From the cell containing the given text, extract its center point as (x, y) coordinate. 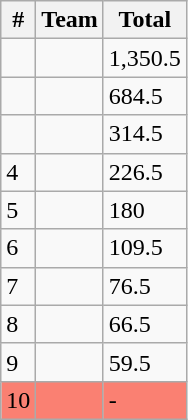
4 (18, 172)
226.5 (144, 172)
6 (18, 248)
59.5 (144, 362)
66.5 (144, 324)
8 (18, 324)
76.5 (144, 286)
Total (144, 20)
109.5 (144, 248)
# (18, 20)
180 (144, 210)
684.5 (144, 96)
1,350.5 (144, 58)
Team (70, 20)
9 (18, 362)
10 (18, 400)
- (144, 400)
5 (18, 210)
314.5 (144, 134)
7 (18, 286)
